Return the (x, y) coordinate for the center point of the cell that contains the specified text.  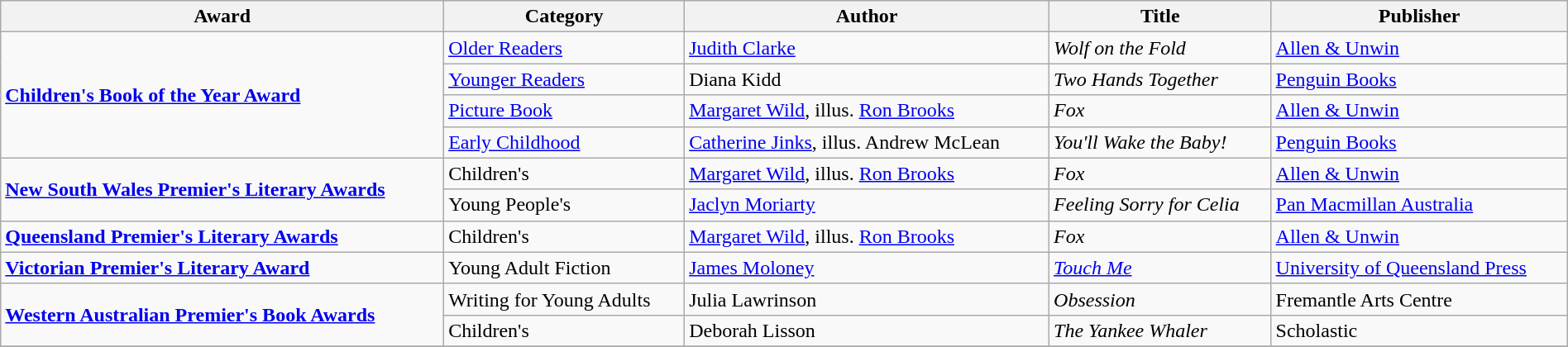
James Moloney (867, 268)
New South Wales Premier's Literary Awards (222, 189)
The Yankee Whaler (1161, 330)
Fremantle Arts Centre (1419, 299)
Victorian Premier's Literary Award (222, 268)
Children's Book of the Year Award (222, 95)
You'll Wake the Baby! (1161, 142)
Diana Kidd (867, 79)
Picture Book (564, 111)
Category (564, 17)
Deborah Lisson (867, 330)
Title (1161, 17)
Young Adult Fiction (564, 268)
Publisher (1419, 17)
Touch Me (1161, 268)
Young People's (564, 205)
Judith Clarke (867, 48)
Catherine Jinks, illus. Andrew McLean (867, 142)
Julia Lawrinson (867, 299)
Obsession (1161, 299)
University of Queensland Press (1419, 268)
Queensland Premier's Literary Awards (222, 236)
Western Australian Premier's Book Awards (222, 315)
Older Readers (564, 48)
Two Hands Together (1161, 79)
Wolf on the Fold (1161, 48)
Scholastic (1419, 330)
Early Childhood (564, 142)
Author (867, 17)
Jaclyn Moriarty (867, 205)
Writing for Young Adults (564, 299)
Pan Macmillan Australia (1419, 205)
Award (222, 17)
Feeling Sorry for Celia (1161, 205)
Younger Readers (564, 79)
